Detect which cell encompasses the target text, then output its (X, Y) center coordinate. 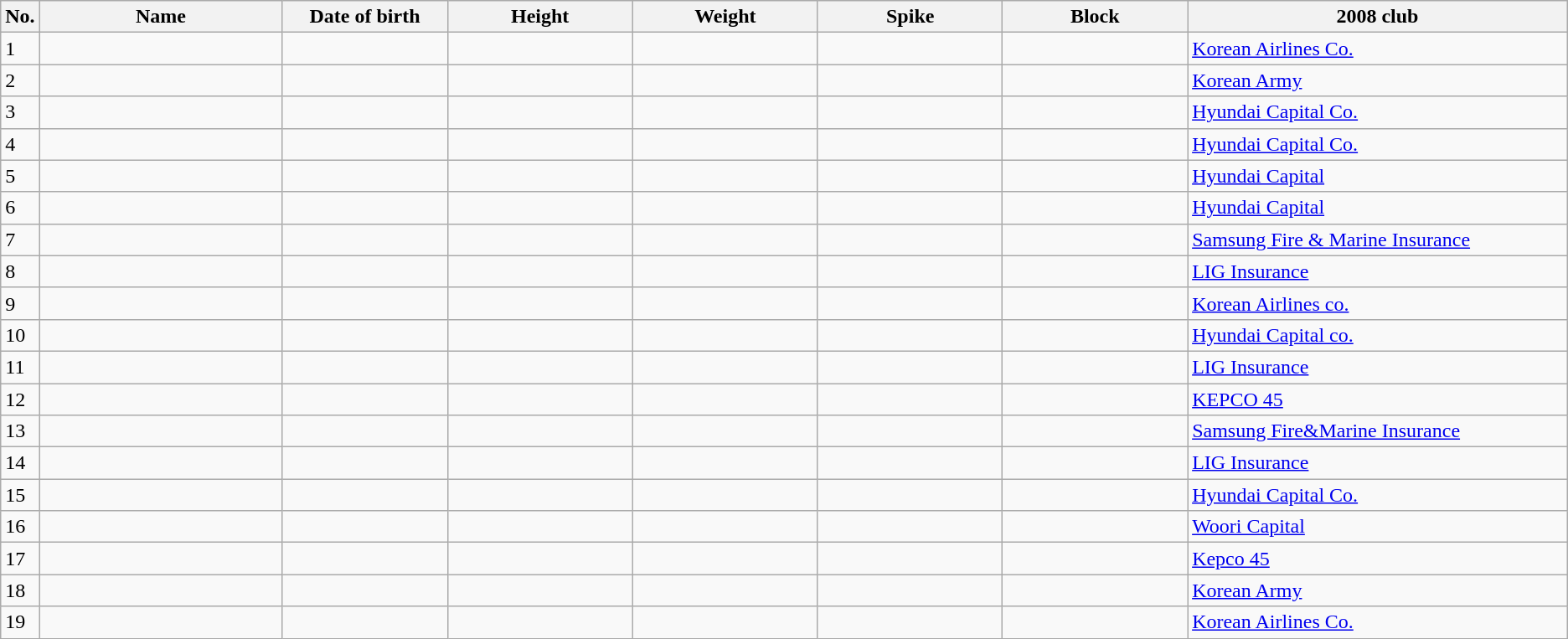
KEPCO 45 (1378, 399)
Date of birth (365, 17)
4 (20, 144)
7 (20, 240)
9 (20, 303)
Woori Capital (1378, 527)
Block (1096, 17)
Weight (725, 17)
No. (20, 17)
11 (20, 367)
18 (20, 590)
Hyundai Capital co. (1378, 335)
Korean Airlines co. (1378, 303)
Samsung Fire&Marine Insurance (1378, 431)
Spike (910, 17)
Samsung Fire & Marine Insurance (1378, 240)
17 (20, 559)
2008 club (1378, 17)
16 (20, 527)
19 (20, 622)
12 (20, 399)
10 (20, 335)
Height (539, 17)
3 (20, 112)
6 (20, 208)
14 (20, 463)
13 (20, 431)
15 (20, 495)
Kepco 45 (1378, 559)
2 (20, 80)
Name (161, 17)
5 (20, 176)
8 (20, 271)
1 (20, 49)
